Output the [x, y] coordinate of the center of the cell containing the given text.  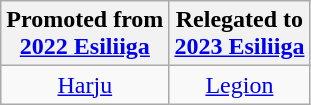
Harju [85, 85]
Legion [240, 85]
Promoted from2022 Esiliiga [85, 34]
Relegated to2023 Esiliiga [240, 34]
